Find where the given text appears and provide that cell's center as [X, Y] coordinate. 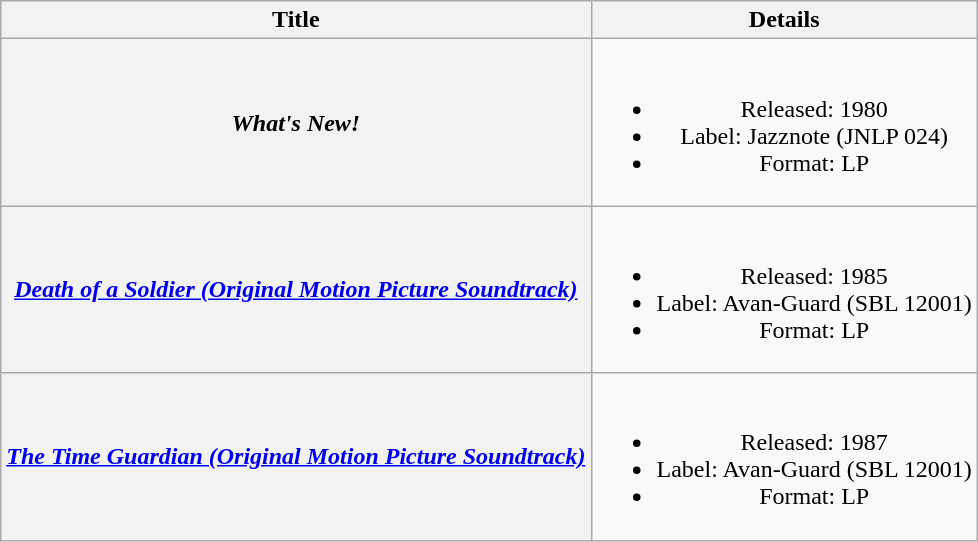
Details [784, 20]
Death of a Soldier (Original Motion Picture Soundtrack) [296, 290]
What's New! [296, 122]
Released: 1987Label: Avan-Guard (SBL 12001)Format: LP [784, 456]
Released: 1980Label: Jazznote (JNLP 024)Format: LP [784, 122]
Released: 1985Label: Avan-Guard (SBL 12001)Format: LP [784, 290]
Title [296, 20]
The Time Guardian (Original Motion Picture Soundtrack) [296, 456]
